Detect which cell encompasses the target text, then output its [X, Y] center coordinate. 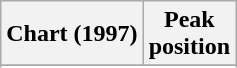
Peak position [189, 34]
Chart (1997) [72, 34]
